Pinpoint the cell where the given text exists, returning its (x, y) midpoint coordinate. 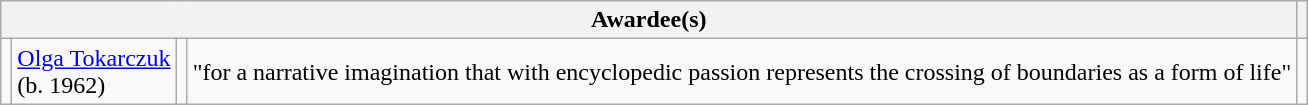
"for a narrative imagination that with encyclopedic passion represents the crossing of boundaries as a form of life" (742, 72)
Awardee(s) (649, 20)
Olga Tokarczuk(b. 1962) (94, 72)
